Scan for the cell matching the given text and deliver its [X, Y] coordinate at center. 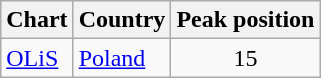
Poland [122, 58]
15 [246, 58]
Country [122, 20]
OLiS [37, 58]
Peak position [246, 20]
Chart [37, 20]
